Capture the cell that displays the provided text and extract its [x, y] central coordinate. 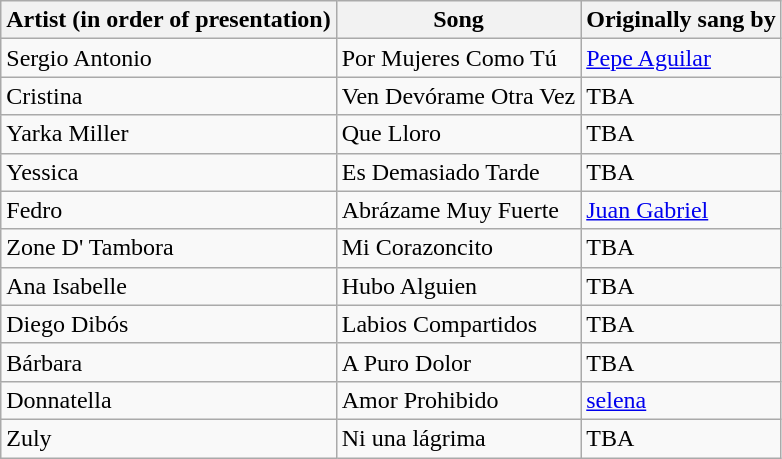
Ven Devórame Otra Vez [458, 96]
A Puro Dolor [458, 362]
Artist (in order of presentation) [168, 20]
Que Lloro [458, 134]
Amor Prohibido [458, 400]
Bárbara [168, 362]
Abrázame Muy Fuerte [458, 210]
Zone D' Tambora [168, 248]
Sergio Antonio [168, 58]
Por Mujeres Como Tú [458, 58]
Donnatella [168, 400]
Ana Isabelle [168, 286]
Mi Corazoncito [458, 248]
Diego Dibós [168, 324]
Zuly [168, 438]
Es Demasiado Tarde [458, 172]
Juan Gabriel [681, 210]
Song [458, 20]
Originally sang by [681, 20]
Fedro [168, 210]
Yarka Miller [168, 134]
Hubo Alguien [458, 286]
Pepe Aguilar [681, 58]
Cristina [168, 96]
Labios Compartidos [458, 324]
selena [681, 400]
Ni una lágrima [458, 438]
Yessica [168, 172]
